Find where the given text appears and provide that cell's center as [X, Y] coordinate. 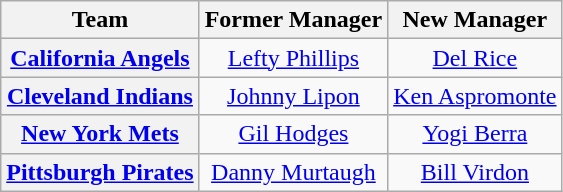
New Manager [475, 20]
Former Manager [294, 20]
Del Rice [475, 58]
Yogi Berra [475, 134]
Ken Aspromonte [475, 96]
Lefty Phillips [294, 58]
Danny Murtaugh [294, 172]
Gil Hodges [294, 134]
Cleveland Indians [100, 96]
Pittsburgh Pirates [100, 172]
Johnny Lipon [294, 96]
California Angels [100, 58]
Team [100, 20]
Bill Virdon [475, 172]
New York Mets [100, 134]
